Detect which cell encompasses the target text, then output its [x, y] center coordinate. 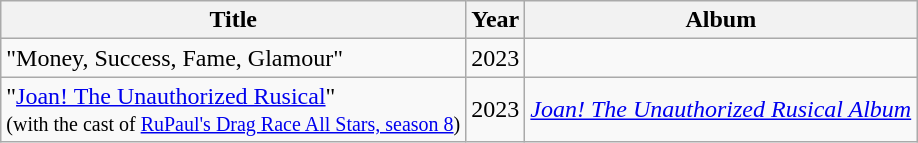
Album [721, 20]
Joan! The Unauthorized Rusical Album [721, 110]
"Money, Success, Fame, Glamour" [234, 58]
Year [496, 20]
"Joan! The Unauthorized Rusical"(with the cast of RuPaul's Drag Race All Stars, season 8) [234, 110]
Title [234, 20]
